From the cell containing the given text, extract its center point as (X, Y) coordinate. 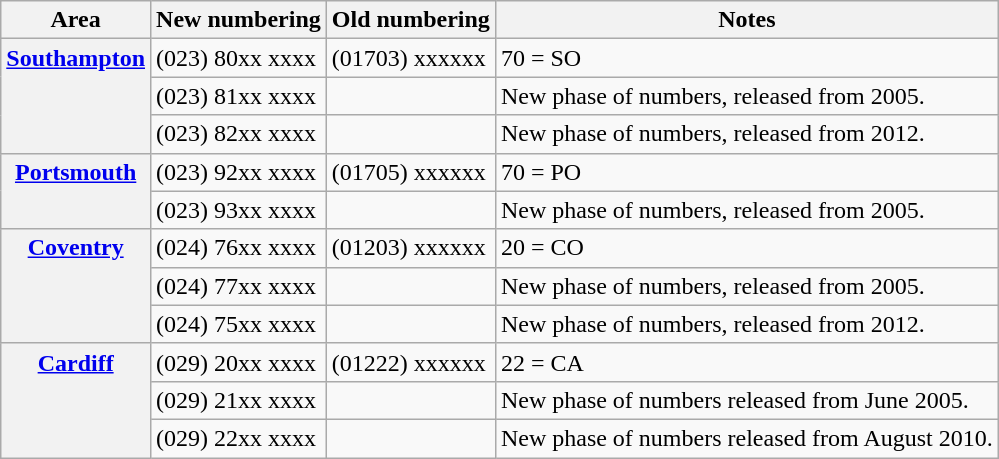
New phase of numbers released from June 2005. (746, 400)
Portsmouth (76, 191)
(023) 82xx xxxx (239, 134)
(024) 76xx xxxx (239, 248)
Coventry (76, 286)
Old numbering (410, 20)
(01705) xxxxxx (410, 172)
70 = PO (746, 172)
New phase of numbers released from August 2010. (746, 438)
(029) 20xx xxxx (239, 362)
70 = SO (746, 58)
(01222) xxxxxx (410, 362)
20 = CO (746, 248)
Notes (746, 20)
(024) 75xx xxxx (239, 324)
(029) 21xx xxxx (239, 400)
(01203) xxxxxx (410, 248)
(024) 77xx xxxx (239, 286)
22 = CA (746, 362)
Southampton (76, 96)
(023) 80xx xxxx (239, 58)
Cardiff (76, 400)
(023) 92xx xxxx (239, 172)
New numbering (239, 20)
(01703) xxxxxx (410, 58)
(029) 22xx xxxx (239, 438)
Area (76, 20)
(023) 81xx xxxx (239, 96)
(023) 93xx xxxx (239, 210)
